Scan for the cell matching the given text and deliver its (x, y) coordinate at center. 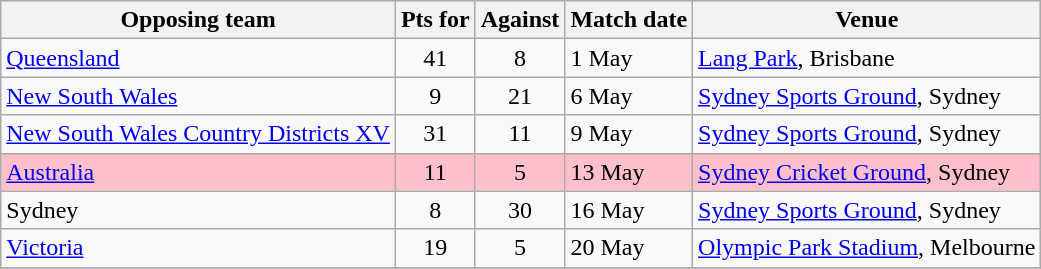
1 May (629, 58)
41 (435, 58)
9 May (629, 134)
Against (520, 20)
Lang Park, Brisbane (867, 58)
13 May (629, 172)
30 (520, 210)
Olympic Park Stadium, Melbourne (867, 248)
Venue (867, 20)
9 (435, 96)
19 (435, 248)
16 May (629, 210)
Australia (198, 172)
Queensland (198, 58)
Sydney (198, 210)
Opposing team (198, 20)
New South Wales (198, 96)
6 May (629, 96)
Match date (629, 20)
21 (520, 96)
31 (435, 134)
Sydney Cricket Ground, Sydney (867, 172)
Pts for (435, 20)
New South Wales Country Districts XV (198, 134)
20 May (629, 248)
Victoria (198, 248)
